Return the [x, y] coordinate for the center point of the cell that contains the specified text.  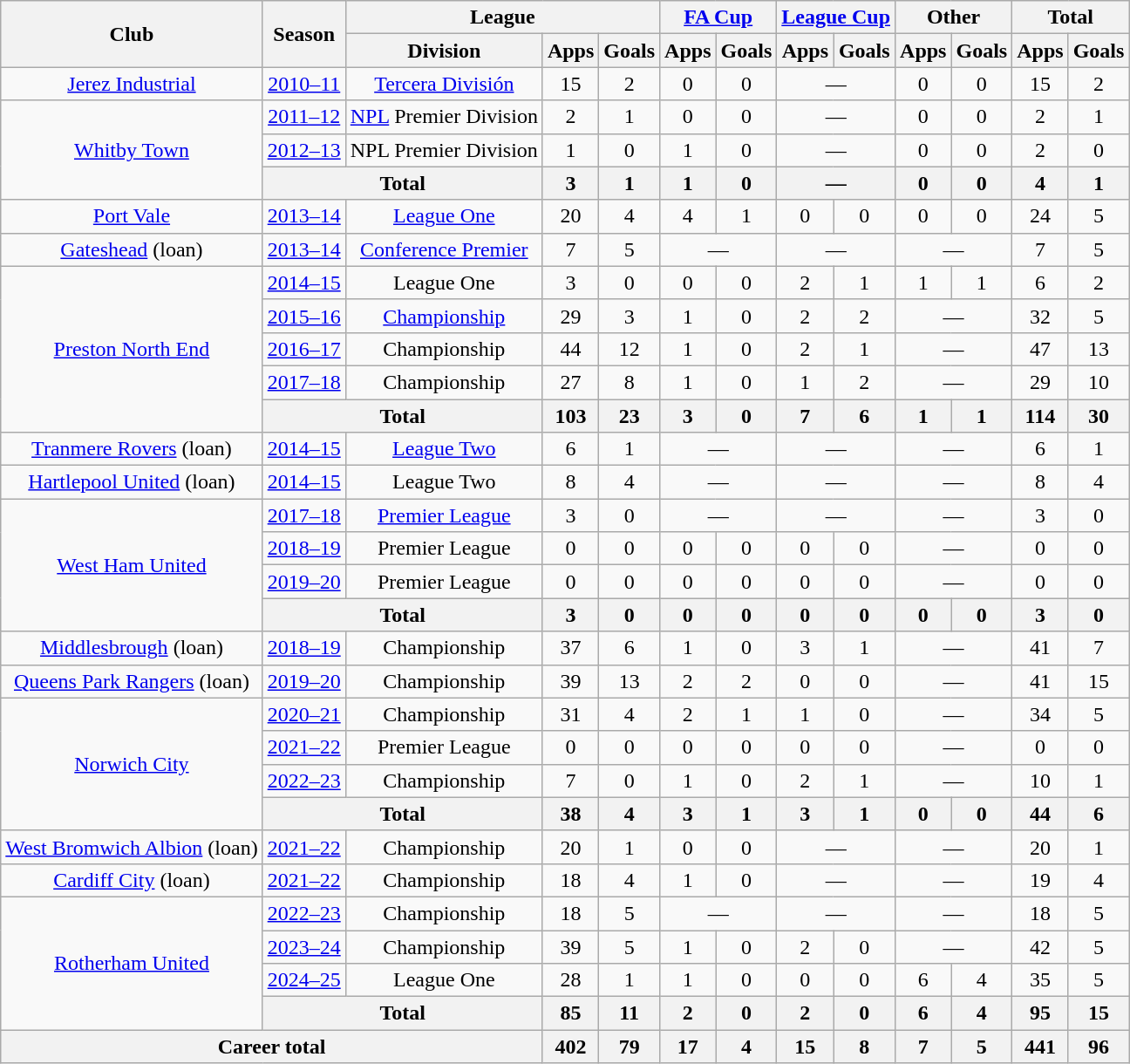
Tranmere Rovers (loan) [132, 449]
2011–12 [303, 117]
2012–13 [303, 150]
2023–24 [303, 946]
Preston North End [132, 349]
103 [570, 416]
12 [630, 349]
Conference Premier [444, 249]
2015–16 [303, 316]
30 [1099, 416]
League Cup [836, 17]
24 [1040, 216]
Queens Park Rangers (loan) [132, 681]
Cardiff City (loan) [132, 880]
27 [570, 382]
441 [1040, 1047]
Middlesbrough (loan) [132, 648]
23 [630, 416]
2016–17 [303, 349]
Port Vale [132, 216]
Jerez Industrial [132, 84]
37 [570, 648]
Norwich City [132, 764]
Whitby Town [132, 150]
19 [1040, 880]
96 [1099, 1047]
79 [630, 1047]
Other [954, 17]
West Ham United [132, 565]
Rotherham United [132, 963]
2024–25 [303, 980]
32 [1040, 316]
League [502, 17]
Tercera División [444, 84]
Career total [272, 1047]
11 [630, 1013]
35 [1040, 980]
34 [1040, 714]
Season [303, 34]
95 [1040, 1013]
31 [570, 714]
Division [444, 51]
85 [570, 1013]
2010–11 [303, 84]
402 [570, 1047]
28 [570, 980]
Club [132, 34]
West Bromwich Albion (loan) [132, 847]
38 [570, 814]
17 [688, 1047]
114 [1040, 416]
2020–21 [303, 714]
42 [1040, 946]
47 [1040, 349]
FA Cup [718, 17]
Gateshead (loan) [132, 249]
Hartlepool United (loan) [132, 482]
